For the text-containing cell, return its midpoint in (X, Y) coordinate format. 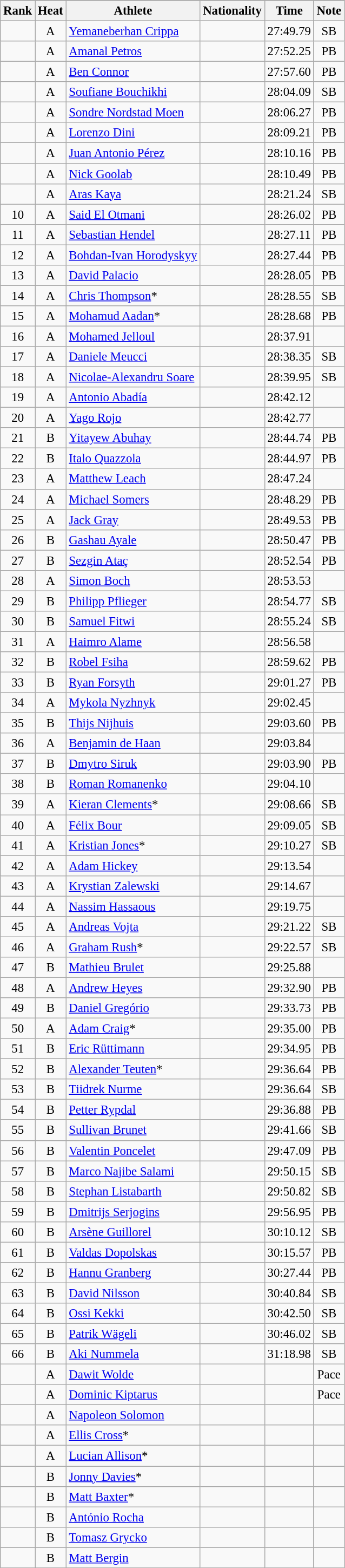
28:38.35 (289, 357)
28:59.62 (289, 662)
Adam Craig* (133, 1029)
29:25.88 (289, 968)
29:35.00 (289, 1029)
29:03.84 (289, 743)
Andreas Vojta (133, 927)
29:50.15 (289, 1171)
Ryan Forsyth (133, 683)
Chris Thompson* (133, 296)
63 (18, 1293)
Daniele Meucci (133, 357)
Lorenzo Dini (133, 133)
29:33.73 (289, 1008)
28:44.97 (289, 459)
40 (18, 825)
28:42.77 (289, 418)
35 (18, 723)
Thijs Nijhuis (133, 723)
Italo Quazzola (133, 459)
28:10.49 (289, 174)
28:44.74 (289, 438)
28:09.21 (289, 133)
30:15.57 (289, 1252)
Roman Romanenko (133, 785)
Jack Gray (133, 520)
28:39.95 (289, 377)
David Palacio (133, 276)
28:28.05 (289, 276)
28:50.47 (289, 540)
28:37.91 (289, 336)
Sullivan Brunet (133, 1131)
28:42.12 (289, 397)
Andrew Heyes (133, 988)
45 (18, 927)
28:21.24 (289, 194)
Ossi Kekki (133, 1314)
46 (18, 947)
Graham Rush* (133, 947)
Matt Bergin (133, 1558)
29 (18, 601)
Nationality (233, 11)
Dmitrijs Serjogins (133, 1212)
36 (18, 743)
20 (18, 418)
Antonio Abadía (133, 397)
Valdas Dopolskas (133, 1252)
Félix Bour (133, 825)
Tomasz Grycko (133, 1537)
Simon Boch (133, 581)
18 (18, 377)
Sebastian Hendel (133, 234)
13 (18, 276)
Amanal Petros (133, 51)
Bohdan-Ivan Horodyskyy (133, 255)
Robel Fsiha (133, 662)
28:52.54 (289, 560)
19 (18, 397)
Gashau Ayale (133, 540)
55 (18, 1131)
23 (18, 479)
Kieran Clements* (133, 805)
Hannu Granberg (133, 1273)
49 (18, 1008)
27:57.60 (289, 72)
66 (18, 1354)
Mathieu Brulet (133, 968)
Daniel Gregório (133, 1008)
29:50.82 (289, 1191)
28:54.77 (289, 601)
29:19.75 (289, 906)
21 (18, 438)
29:14.67 (289, 886)
51 (18, 1049)
Valentin Poncelet (133, 1151)
28:28.68 (289, 316)
Yitayew Abuhay (133, 438)
Aki Nummela (133, 1354)
29:21.22 (289, 927)
Lucian Allison* (133, 1456)
Kristian Jones* (133, 845)
61 (18, 1252)
50 (18, 1029)
29:08.66 (289, 805)
Said El Otmani (133, 214)
30:42.50 (289, 1314)
60 (18, 1232)
Philipp Pflieger (133, 601)
António Rocha (133, 1517)
Ben Connor (133, 72)
31 (18, 642)
16 (18, 336)
28:55.24 (289, 622)
Sondre Nordstad Moen (133, 113)
62 (18, 1273)
Athlete (133, 11)
57 (18, 1171)
Napoleon Solomon (133, 1415)
Time (289, 11)
28:28.55 (289, 296)
58 (18, 1191)
59 (18, 1212)
28:47.24 (289, 479)
27:52.25 (289, 51)
28 (18, 581)
Matthew Leach (133, 479)
54 (18, 1110)
29:22.57 (289, 947)
Ellis Cross* (133, 1435)
10 (18, 214)
30:46.02 (289, 1334)
11 (18, 234)
Rank (18, 11)
48 (18, 988)
Michael Somers (133, 499)
29:10.27 (289, 845)
Yago Rojo (133, 418)
27:49.79 (289, 31)
David Nilsson (133, 1293)
Petter Rypdal (133, 1110)
Nassim Hassaous (133, 906)
Mykola Nyzhnyk (133, 703)
33 (18, 683)
27 (18, 560)
28:27.11 (289, 234)
38 (18, 785)
44 (18, 906)
53 (18, 1089)
14 (18, 296)
Eric Rüttimann (133, 1049)
Dawit Wolde (133, 1375)
Heat (51, 11)
30:40.84 (289, 1293)
Stephan Listabarth (133, 1191)
Aras Kaya (133, 194)
Matt Baxter* (133, 1497)
Juan Antonio Pérez (133, 153)
Sezgin Ataç (133, 560)
52 (18, 1069)
12 (18, 255)
Dominic Kiptarus (133, 1395)
29:01.27 (289, 683)
31:18.98 (289, 1354)
29:32.90 (289, 988)
Soufiane Bouchikhi (133, 92)
28:56.58 (289, 642)
Yemaneberhan Crippa (133, 31)
29:03.60 (289, 723)
41 (18, 845)
29:13.54 (289, 866)
Nicolae-Alexandru Soare (133, 377)
28:53.53 (289, 581)
29:04.10 (289, 785)
Arsène Guillorel (133, 1232)
29:41.66 (289, 1131)
28:48.29 (289, 499)
29:36.88 (289, 1110)
28:06.27 (289, 113)
42 (18, 866)
15 (18, 316)
17 (18, 357)
Note (329, 11)
29:09.05 (289, 825)
Benjamin de Haan (133, 743)
65 (18, 1334)
Krystian Zalewski (133, 886)
Alexander Teuten* (133, 1069)
22 (18, 459)
34 (18, 703)
28:10.16 (289, 153)
37 (18, 764)
24 (18, 499)
28:26.02 (289, 214)
Marco Najibe Salami (133, 1171)
Mohamed Jelloul (133, 336)
Nick Goolab (133, 174)
30 (18, 622)
25 (18, 520)
Patrik Wägeli (133, 1334)
Jonny Davies* (133, 1476)
47 (18, 968)
29:02.45 (289, 703)
26 (18, 540)
28:27.44 (289, 255)
28:49.53 (289, 520)
30:27.44 (289, 1273)
29:56.95 (289, 1212)
Adam Hickey (133, 866)
43 (18, 886)
64 (18, 1314)
29:47.09 (289, 1151)
29:03.90 (289, 764)
39 (18, 805)
28:04.09 (289, 92)
Samuel Fitwi (133, 622)
32 (18, 662)
Mohamud Aadan* (133, 316)
29:34.95 (289, 1049)
56 (18, 1151)
30:10.12 (289, 1232)
Haimro Alame (133, 642)
Dmytro Siruk (133, 764)
Tiidrek Nurme (133, 1089)
